Return the [X, Y] coordinate for the center point of the cell that contains the specified text.  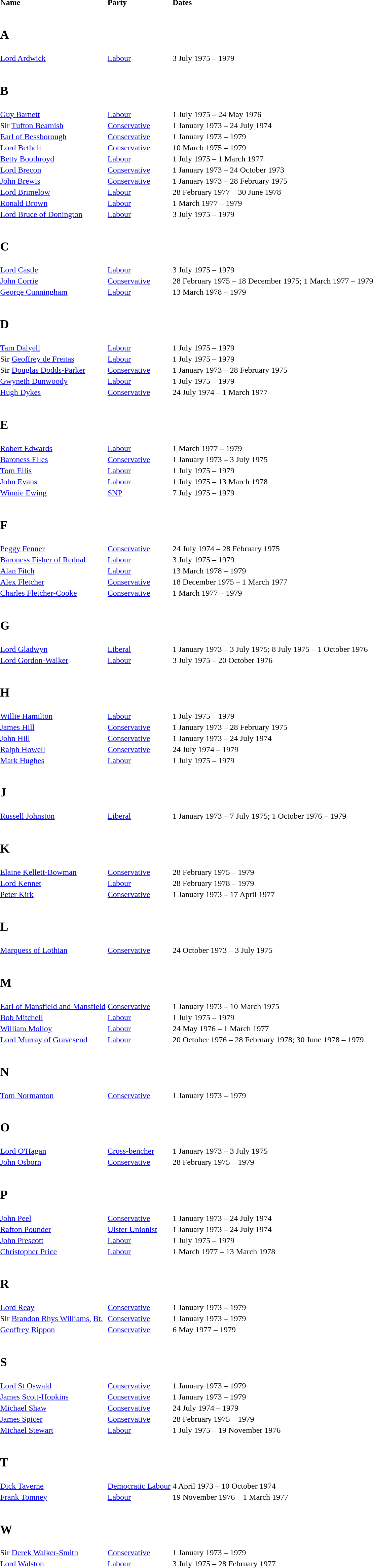
SNP [139, 493]
Ulster Unionist [139, 1229]
Cross-bencher [139, 1151]
Democratic Labour [139, 1486]
